Return [x, y] of the center of cell containing provided text 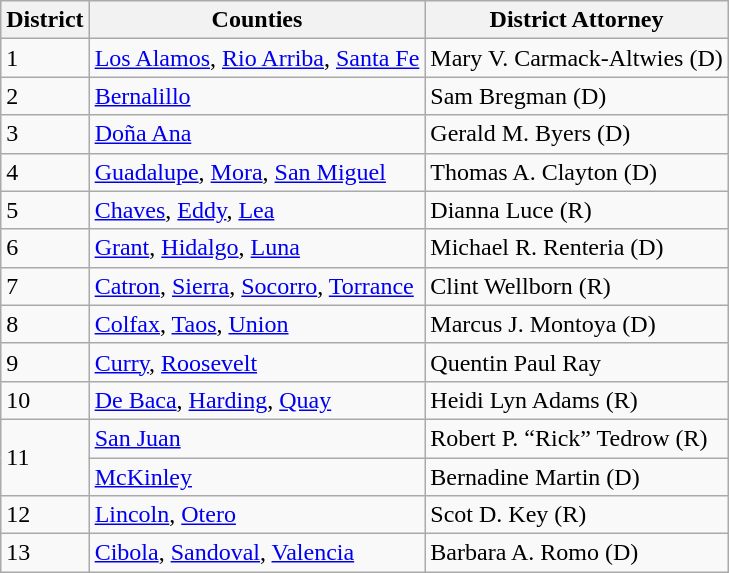
Bernalillo [257, 96]
Quentin Paul Ray [576, 362]
11 [45, 457]
Doña Ana [257, 134]
5 [45, 210]
3 [45, 134]
8 [45, 324]
12 [45, 515]
Colfax, Taos, Union [257, 324]
Los Alamos, Rio Arriba, Santa Fe [257, 58]
Curry, Roosevelt [257, 362]
13 [45, 553]
1 [45, 58]
4 [45, 172]
Bernadine Martin (D) [576, 477]
Sam Bregman (D) [576, 96]
Heidi Lyn Adams (R) [576, 400]
San Juan [257, 438]
Counties [257, 20]
Dianna Luce (R) [576, 210]
Lincoln, Otero [257, 515]
Michael R. Renteria (D) [576, 248]
District Attorney [576, 20]
Cibola, Sandoval, Valencia [257, 553]
2 [45, 96]
McKinley [257, 477]
7 [45, 286]
6 [45, 248]
Thomas A. Clayton (D) [576, 172]
Grant, Hidalgo, Luna [257, 248]
Catron, Sierra, Socorro, Torrance [257, 286]
Scot D. Key (R) [576, 515]
10 [45, 400]
Chaves, Eddy, Lea [257, 210]
Clint Wellborn (R) [576, 286]
Gerald M. Byers (D) [576, 134]
Robert P. “Rick” Tedrow (R) [576, 438]
Barbara A. Romo (D) [576, 553]
District [45, 20]
De Baca, Harding, Quay [257, 400]
9 [45, 362]
Marcus J. Montoya (D) [576, 324]
Mary V. Carmack-Altwies (D) [576, 58]
Guadalupe, Mora, San Miguel [257, 172]
